Output the (X, Y) coordinate of the center of the cell containing the given text.  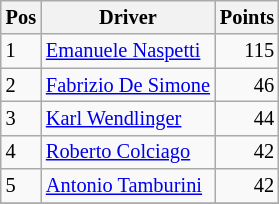
Karl Wendlinger (128, 118)
Fabrizio De Simone (128, 85)
Driver (128, 17)
Points (247, 17)
4 (21, 152)
Roberto Colciago (128, 152)
2 (21, 85)
1 (21, 51)
44 (247, 118)
3 (21, 118)
46 (247, 85)
Emanuele Naspetti (128, 51)
Pos (21, 17)
115 (247, 51)
Antonio Tamburini (128, 186)
5 (21, 186)
